Identify which cell holds the provided text, then report its [X, Y] central coordinate. 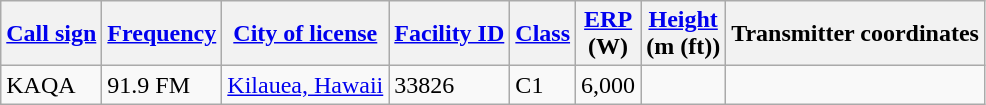
ERP(W) [608, 34]
C1 [543, 85]
Class [543, 34]
Frequency [162, 34]
Height(m (ft)) [684, 34]
KAQA [52, 85]
6,000 [608, 85]
Transmitter coordinates [856, 34]
City of license [306, 34]
Facility ID [450, 34]
Kilauea, Hawaii [306, 85]
33826 [450, 85]
91.9 FM [162, 85]
Call sign [52, 34]
